Identify which cell holds the provided text, then report its [x, y] central coordinate. 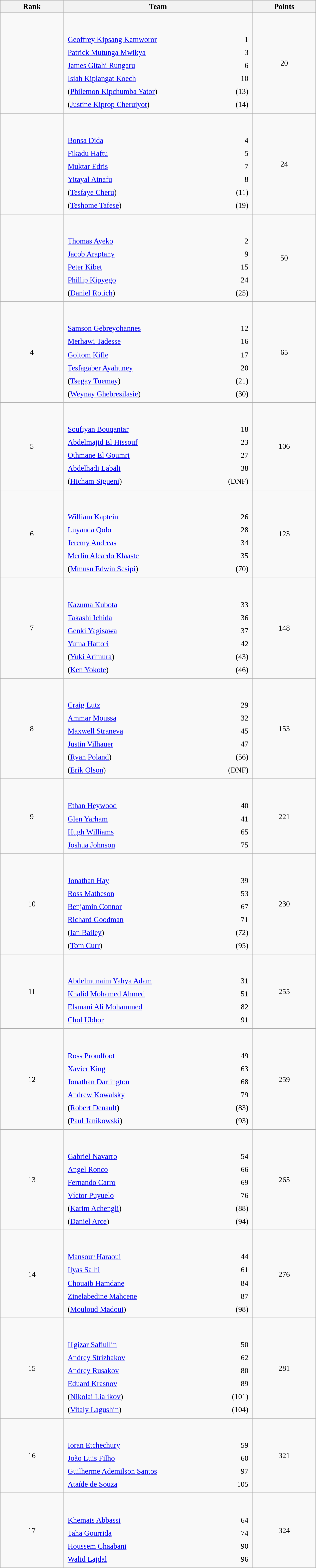
Andrew Kowalsky [139, 1095]
Ammar Moussa [131, 718]
Othmane El Goumri [135, 455]
Genki Yagisawa [136, 631]
153 [284, 729]
Glen Yarham [142, 819]
Justin Vilhauer [131, 744]
Ross Proudfoot [139, 1056]
28 [234, 530]
87 [234, 1296]
Ataíde de Souza [145, 1484]
Abdelmajid El Hissouf [135, 442]
(70) [234, 569]
39 [231, 880]
William Kaptein [141, 517]
(14) [237, 105]
(Tesfaye Cheru) [138, 192]
27 [228, 455]
68 [232, 1082]
11 [32, 992]
255 [284, 992]
(88) [230, 1208]
44 [234, 1257]
Abdelhadi Labäli [135, 468]
Samson Gebreyohannes 12 Merhawi Tadesse 16 Goitom Kifle 17 Tesfagaber Ayahuney 20 (Tsegay Tuemay) (21) (Weynay Ghebresilasie) (30) [158, 352]
45 [224, 731]
(Philemon Kipchumba Yator) [144, 92]
(98) [234, 1309]
Eduard Krasnov [135, 1384]
Ilyas Salhi [141, 1270]
3 [237, 53]
61 [234, 1270]
96 [236, 1559]
35 [234, 556]
(Robert Denault) [139, 1108]
221 [284, 816]
Joshua Johnson [142, 845]
Tesfagaber Ayahuney [142, 367]
Soufiyan Bouqantar 18 Abdelmajid El Hissouf 23 Othmane El Goumri 27 Abdelhadi Labäli 38 (Hicham Sigueni) (DNF) [158, 446]
Peter Kibet [136, 267]
Kazuma Kubota [136, 604]
Il'gizar Safiullin [135, 1344]
Taha Gourrida [144, 1533]
Fernando Carro [138, 1182]
(Daniel Arce) [138, 1222]
Craig Lutz 29 Ammar Moussa 32 Maxwell Straneva 45 Justin Vilhauer 47 (Ryan Poland) (56) (Erik Olson) (DNF) [158, 729]
Samson Gebreyohannes [142, 328]
(94) [230, 1222]
(Tsegay Tuemay) [142, 381]
37 [229, 631]
Thomas Ayeko 2 Jacob Araptany 9 Peter Kibet 15 Phillip Kipyego 24 (Daniel Rotich) (25) [158, 258]
Andrey Strizhakov [135, 1357]
Andrey Rusakov [135, 1370]
91 [240, 1020]
Jacob Araptany [136, 254]
Takashi Ichida [136, 618]
54 [230, 1156]
Phillip Kipyego [136, 280]
63 [232, 1069]
281 [284, 1368]
51 [240, 994]
Gabriel Navarro [138, 1156]
Jeremy Andreas [141, 543]
76 [230, 1195]
90 [236, 1546]
Ethan Heywood [142, 806]
265 [284, 1180]
67 [231, 906]
Houssem Chaabani [144, 1546]
Merhawi Tadesse [142, 341]
Thomas Ayeko [136, 241]
148 [284, 628]
Ross Proudfoot 49 Xavier King 63 Jonathan Darlington 68 Andrew Kowalsky 79 (Robert Denault) (83) (Paul Janikowski) (93) [158, 1079]
69 [230, 1182]
Ioran Etchechury [145, 1445]
Benjamin Connor [138, 906]
Goitom Kifle [142, 354]
Khemais Abbassi 64 Taha Gourrida 74 Houssem Chaabani 90 Walid Lajdal 96 [158, 1530]
(Teshome Tafese) [138, 205]
Merlin Alcardo Klaaste [141, 556]
Jonathan Hay 39 Ross Matheson 53 Benjamin Connor 67 Richard Goodman 71 (Ian Bailey) (72) (Tom Curr) (95) [158, 904]
80 [227, 1370]
Yitayal Atnafu [138, 179]
14 [32, 1274]
230 [284, 904]
276 [284, 1274]
Bonsa Dida 4 Fikadu Haftu 5 Muktar Edris 7 Yitayal Atnafu 8 (Tesfaye Cheru) (11) (Teshome Tafese) (19) [158, 164]
26 [234, 517]
Muktar Edris [138, 166]
Angel Ronco [138, 1169]
Elsmani Ali Mohammed [147, 1007]
(Mouloud Madoui) [141, 1309]
2 [228, 241]
(93) [232, 1121]
106 [284, 446]
(56) [224, 757]
(72) [231, 932]
Guilherme Ademilson Santos [145, 1471]
Mansour Haraoui 44 Ilyas Salhi 61 Chouaib Hamdane 84 Zinelabedine Mahcene 87 (Mouloud Madoui) (98) [158, 1274]
123 [284, 534]
Gabriel Navarro 54 Angel Ronco 66 Fernando Carro 69 Víctor Puyuelo 76 (Karim Achengli) (88) (Daniel Arce) (94) [158, 1180]
James Gitahi Rungaru [144, 66]
18 [228, 429]
(Ian Bailey) [138, 932]
(30) [234, 394]
(Daniel Rotich) [136, 293]
Ioran Etchechury 59 João Luis Filho 60 Guilherme Ademilson Santos 97 Ataíde de Souza 105 [158, 1456]
Abdelmunaim Yahya Adam 31 Khalid Mohamed Ahmed 51 Elsmani Ali Mohammed 82 Chol Ubhor 91 [158, 992]
(Ken Yokote) [136, 670]
Isiah Kiplangat Koech [144, 79]
(Erik Olson) [131, 770]
Ross Matheson [138, 893]
Soufiyan Bouqantar [135, 429]
(104) [227, 1410]
59 [238, 1445]
(Justine Kiprop Cheruiyot) [144, 105]
(95) [231, 945]
Hugh Williams [142, 832]
97 [238, 1471]
36 [229, 618]
66 [230, 1169]
89 [227, 1384]
(46) [229, 670]
Walid Lajdal [144, 1559]
William Kaptein 26 Luyanda Qolo 28 Jeremy Andreas 34 Merlin Alcardo Klaaste 35 (Mmusu Edwin Sesipi) (70) [158, 534]
Víctor Puyuelo [138, 1195]
13 [32, 1180]
(Tom Curr) [138, 945]
53 [231, 893]
79 [232, 1095]
Il'gizar Safiullin 50 Andrey Strizhakov 62 Andrey Rusakov 80 Eduard Krasnov 89 (Nikolai Lialikov) (101) (Vitaly Lagushin) (104) [158, 1368]
(Weynay Ghebresilasie) [142, 394]
38 [228, 468]
40 [235, 806]
Craig Lutz [131, 705]
41 [235, 819]
(Hicham Sigueni) [135, 481]
Jonathan Darlington [139, 1082]
75 [235, 845]
Yuma Hattori [136, 644]
105 [238, 1484]
84 [234, 1283]
(Ryan Poland) [131, 757]
Richard Goodman [138, 919]
64 [236, 1520]
Chol Ubhor [147, 1020]
62 [227, 1357]
49 [232, 1056]
23 [228, 442]
Ethan Heywood 40 Glen Yarham 41 Hugh Williams 65 Joshua Johnson 75 [158, 816]
Abdelmunaim Yahya Adam [147, 981]
32 [224, 718]
João Luis Filho [145, 1458]
Team [158, 7]
(83) [232, 1108]
Rank [32, 7]
(Yuki Arimura) [136, 657]
Jonathan Hay [138, 880]
(Nikolai Lialikov) [135, 1397]
Zinelabedine Mahcene [141, 1296]
Khemais Abbassi [144, 1520]
82 [240, 1007]
Mansour Haraoui [141, 1257]
Bonsa Dida [138, 140]
259 [284, 1079]
42 [229, 644]
Kazuma Kubota 33 Takashi Ichida 36 Genki Yagisawa 37 Yuma Hattori 42 (Yuki Arimura) (43) (Ken Yokote) (46) [158, 628]
47 [224, 744]
321 [284, 1456]
(Vitaly Lagushin) [135, 1410]
(Karim Achengli) [138, 1208]
Chouaib Hamdane [141, 1283]
Maxwell Straneva [131, 731]
71 [231, 919]
(Paul Janikowski) [139, 1121]
1 [237, 40]
(25) [228, 293]
(Mmusu Edwin Sesipi) [141, 569]
31 [240, 981]
(101) [227, 1397]
Fikadu Haftu [138, 153]
Geoffrey Kipsang Kamworor [144, 40]
Patrick Mutunga Mwikya [144, 53]
60 [238, 1458]
Khalid Mohamed Ahmed [147, 994]
(43) [229, 657]
33 [229, 604]
34 [234, 543]
Luyanda Qolo [141, 530]
Xavier King [139, 1069]
Points [284, 7]
(13) [237, 92]
(21) [234, 381]
324 [284, 1530]
(11) [230, 192]
29 [224, 705]
74 [236, 1533]
(19) [230, 205]
